Determine the (x, y) coordinate at the center of the cell enclosing the given text.  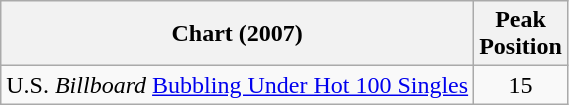
15 (521, 85)
U.S. Billboard Bubbling Under Hot 100 Singles (238, 85)
PeakPosition (521, 34)
Chart (2007) (238, 34)
